Scan for the cell matching the given text and deliver its [X, Y] coordinate at center. 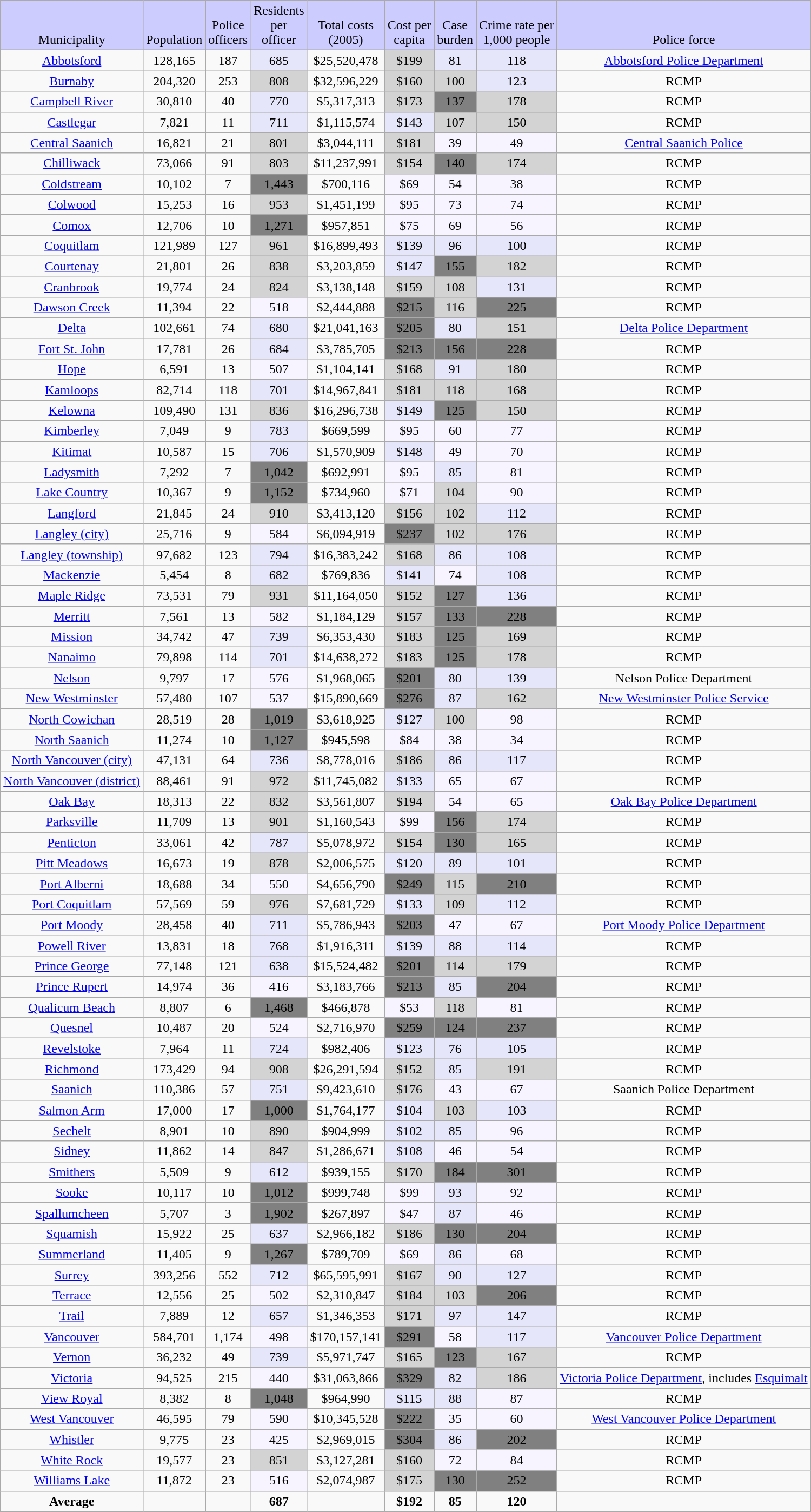
28,458 [174, 925]
28 [228, 719]
$175 [409, 1481]
120 [517, 1501]
$2,444,888 [346, 308]
12,706 [174, 225]
1,012 [279, 1192]
36,232 [174, 1357]
$1,286,671 [346, 1151]
43 [455, 1090]
$3,785,705 [346, 349]
237 [517, 1028]
838 [279, 266]
82 [455, 1378]
416 [279, 987]
$108 [409, 1151]
Victoria [72, 1378]
$173 [409, 102]
507 [279, 369]
637 [279, 1234]
124 [455, 1028]
Coquitlam [72, 246]
187 [228, 61]
180 [517, 369]
$199 [409, 61]
Sechelt [72, 1131]
30,810 [174, 102]
18,688 [174, 884]
$156 [409, 513]
Williams Lake [72, 1481]
Delta [72, 328]
21 [228, 143]
808 [279, 81]
147 [517, 1316]
6,591 [174, 369]
10,102 [174, 184]
584,701 [174, 1337]
Port Moody Police Department [683, 925]
Fort St. John [72, 349]
10,487 [174, 1028]
$1,916,311 [346, 946]
$14,967,841 [346, 390]
$769,836 [346, 575]
186 [517, 1378]
140 [455, 163]
851 [279, 1460]
$669,599 [346, 431]
$123 [409, 1049]
$1,764,177 [346, 1110]
56 [517, 225]
$1,104,141 [346, 369]
$2,716,970 [346, 1028]
109,490 [174, 410]
Municipality [72, 25]
Crime rate per1,000 people [517, 25]
$115 [409, 1398]
1,267 [279, 1254]
$904,999 [346, 1131]
751 [279, 1090]
$1,115,574 [346, 122]
684 [279, 349]
$9,423,610 [346, 1090]
206 [517, 1296]
$3,183,766 [346, 987]
North Vancouver (city) [72, 760]
Ladysmith [72, 472]
16 [228, 204]
$2,074,987 [346, 1481]
$104 [409, 1110]
$789,709 [346, 1254]
Courtenay [72, 266]
16,821 [174, 143]
$3,044,111 [346, 143]
76 [455, 1049]
16,673 [174, 863]
Oak Bay [72, 801]
72 [455, 1460]
19 [228, 863]
498 [279, 1337]
7,561 [174, 616]
98 [517, 719]
15,253 [174, 204]
$16,899,493 [346, 246]
97 [455, 1316]
12 [228, 1316]
931 [279, 595]
$84 [409, 740]
$170,157,141 [346, 1337]
North Cowichan [72, 719]
Prince George [72, 966]
$102 [409, 1131]
Port Moody [72, 925]
Terrace [72, 1296]
Coldstream [72, 184]
$184 [409, 1296]
901 [279, 822]
Central Saanich [72, 143]
77 [517, 431]
440 [279, 1378]
White Rock [72, 1460]
10,117 [174, 1192]
13,831 [174, 946]
58 [455, 1337]
$3,561,807 [346, 801]
$4,656,790 [346, 884]
$5,971,747 [346, 1357]
$1,451,199 [346, 204]
Squamish [72, 1234]
121,989 [174, 246]
768 [279, 946]
$159 [409, 287]
Lake Country [72, 493]
New Westminster Police Service [683, 699]
Smithers [72, 1172]
Abbotsford Police Department [683, 61]
168 [517, 390]
21,801 [174, 266]
Nanaimo [72, 658]
$2,966,182 [346, 1234]
94 [228, 1069]
182 [517, 266]
Kimberley [72, 431]
$11,237,991 [346, 163]
17,000 [174, 1110]
115 [455, 884]
$5,317,313 [346, 102]
$149 [409, 410]
101 [517, 863]
832 [279, 801]
$7,681,729 [346, 904]
11,405 [174, 1254]
105 [517, 1049]
69 [455, 225]
19,577 [174, 1460]
Langley (township) [72, 554]
204,320 [174, 81]
15,922 [174, 1234]
9,775 [174, 1440]
39 [455, 143]
638 [279, 966]
$21,041,163 [346, 328]
253 [228, 81]
$2,006,575 [346, 863]
1,174 [228, 1337]
682 [279, 575]
73,531 [174, 595]
6 [228, 1007]
$999,748 [346, 1192]
$15,890,669 [346, 699]
$16,383,242 [346, 554]
$700,116 [346, 184]
Sidney [72, 1151]
11,872 [174, 1481]
Police force [683, 25]
$1,184,129 [346, 616]
Oak Bay Police Department [683, 801]
$192 [409, 1501]
18 [228, 946]
5,707 [174, 1213]
Population [174, 25]
Whistler [72, 1440]
7,964 [174, 1049]
1,152 [279, 493]
Vancouver [72, 1337]
$147 [409, 266]
$8,778,016 [346, 760]
787 [279, 843]
Kelowna [72, 410]
847 [279, 1151]
33,061 [174, 843]
612 [279, 1172]
$194 [409, 801]
$203 [409, 925]
110,386 [174, 1090]
Qualicum Beach [72, 1007]
14,974 [174, 987]
18,313 [174, 801]
128,165 [174, 61]
$964,990 [346, 1398]
93 [455, 1192]
82,714 [174, 390]
Surrey [72, 1275]
167 [517, 1357]
102,661 [174, 328]
$466,878 [346, 1007]
36 [228, 987]
Saanich Police Department [683, 1090]
$1,346,353 [346, 1316]
Langford [72, 513]
202 [517, 1440]
$47 [409, 1213]
77,148 [174, 966]
17,781 [174, 349]
Victoria Police Department, includes Esquimalt [683, 1378]
$237 [409, 534]
84 [517, 1460]
976 [279, 904]
11,394 [174, 308]
57,480 [174, 699]
$141 [409, 575]
Powell River [72, 946]
19,774 [174, 287]
225 [517, 308]
$291 [409, 1337]
$267,897 [346, 1213]
89 [455, 863]
Summerland [72, 1254]
64 [228, 760]
$75 [409, 225]
73,066 [174, 163]
Saanich [72, 1090]
34,742 [174, 637]
1,902 [279, 1213]
179 [517, 966]
94,525 [174, 1378]
1,048 [279, 1398]
$957,851 [346, 225]
836 [279, 410]
Salmon Arm [72, 1110]
$5,078,972 [346, 843]
Castlegar [72, 122]
104 [455, 493]
$692,991 [346, 472]
$2,969,015 [346, 1440]
953 [279, 204]
$1,968,065 [346, 678]
136 [517, 595]
$148 [409, 452]
151 [517, 328]
736 [279, 760]
79,898 [174, 658]
97,682 [174, 554]
687 [279, 1501]
73 [455, 204]
10,367 [174, 493]
Port Alberni [72, 884]
$143 [409, 122]
972 [279, 781]
552 [228, 1275]
7,292 [174, 472]
783 [279, 431]
Average [72, 1501]
Pitt Meadows [72, 863]
35 [455, 1419]
Revelstoke [72, 1049]
518 [279, 308]
$171 [409, 1316]
$939,155 [346, 1172]
7,889 [174, 1316]
524 [279, 1028]
Delta Police Department [683, 328]
8,382 [174, 1398]
Colwood [72, 204]
590 [279, 1419]
$982,406 [346, 1049]
88,461 [174, 781]
$157 [409, 616]
133 [455, 616]
712 [279, 1275]
68 [517, 1254]
139 [517, 678]
$3,138,148 [346, 287]
$329 [409, 1378]
Trail [72, 1316]
910 [279, 513]
1,127 [279, 740]
1,019 [279, 719]
21,845 [174, 513]
Sooke [72, 1192]
$259 [409, 1028]
Maple Ridge [72, 595]
155 [455, 266]
$32,596,229 [346, 81]
502 [279, 1296]
165 [517, 843]
$25,520,478 [346, 61]
184 [455, 1172]
425 [279, 1440]
393,256 [174, 1275]
$205 [409, 328]
Langley (city) [72, 534]
$2,310,847 [346, 1296]
$1,570,909 [346, 452]
550 [279, 884]
191 [517, 1069]
Dawson Creek [72, 308]
57,569 [174, 904]
Abbotsford [72, 61]
908 [279, 1069]
47,131 [174, 760]
537 [279, 699]
$167 [409, 1275]
Vancouver Police Department [683, 1337]
$14,638,272 [346, 658]
Campbell River [72, 102]
Total costs(2005) [346, 25]
$127 [409, 719]
657 [279, 1316]
3 [228, 1213]
Mackenzie [72, 575]
Residentsperofficer [279, 25]
46,595 [174, 1419]
West Vancouver Police Department [683, 1419]
173,429 [174, 1069]
$1,160,543 [346, 822]
New Westminster [72, 699]
Nelson [72, 678]
5,454 [174, 575]
516 [279, 1481]
706 [279, 452]
724 [279, 1049]
11,709 [174, 822]
109 [455, 904]
Port Coquitlam [72, 904]
$304 [409, 1440]
252 [517, 1481]
7,049 [174, 431]
15 [228, 452]
42 [228, 843]
28,519 [174, 719]
West Vancouver [72, 1419]
Chilliwack [72, 163]
Kitimat [72, 452]
Policeofficers [228, 25]
Richmond [72, 1069]
Caseburden [455, 25]
Spallumcheen [72, 1213]
9,797 [174, 678]
$5,786,943 [346, 925]
215 [228, 1378]
582 [279, 616]
584 [279, 534]
Burnaby [72, 81]
803 [279, 163]
$6,353,430 [346, 637]
$71 [409, 493]
Merritt [72, 616]
Central Saanich Police [683, 143]
$6,094,919 [346, 534]
137 [455, 102]
$249 [409, 884]
11,274 [174, 740]
$11,745,082 [346, 781]
$276 [409, 699]
Nelson Police Department [683, 678]
$3,413,120 [346, 513]
12,556 [174, 1296]
210 [517, 884]
Parksville [72, 822]
$120 [409, 863]
121 [228, 966]
25,716 [174, 534]
794 [279, 554]
$176 [409, 1090]
Hope [72, 369]
$3,618,925 [346, 719]
5,509 [174, 1172]
$215 [409, 308]
92 [517, 1192]
Penticton [72, 843]
116 [455, 308]
14 [228, 1151]
$53 [409, 1007]
Quesnel [72, 1028]
$11,164,050 [346, 595]
8,807 [174, 1007]
59 [228, 904]
576 [279, 678]
10,587 [174, 452]
Kamloops [72, 390]
$10,345,528 [346, 1419]
$3,127,281 [346, 1460]
View Royal [72, 1398]
$31,063,866 [346, 1378]
$222 [409, 1419]
Mission [72, 637]
1,468 [279, 1007]
North Saanich [72, 740]
162 [517, 699]
824 [279, 287]
Cost percapita [409, 25]
20 [228, 1028]
Prince Rupert [72, 987]
8,901 [174, 1131]
Cranbrook [72, 287]
$15,524,482 [346, 966]
Vernon [72, 1357]
$165 [409, 1357]
70 [517, 452]
$65,595,991 [346, 1275]
890 [279, 1131]
Comox [72, 225]
169 [517, 637]
$26,291,594 [346, 1069]
770 [279, 102]
11,862 [174, 1151]
$170 [409, 1172]
$16,296,738 [346, 410]
$734,960 [346, 493]
57 [228, 1090]
685 [279, 61]
$945,598 [346, 740]
680 [279, 328]
North Vancouver (district) [72, 781]
1,042 [279, 472]
7,821 [174, 122]
1,271 [279, 225]
878 [279, 863]
$3,203,859 [346, 266]
301 [517, 1172]
176 [517, 534]
801 [279, 143]
1,000 [279, 1110]
961 [279, 246]
1,443 [279, 184]
